For the text-containing cell, return its midpoint in (X, Y) coordinate format. 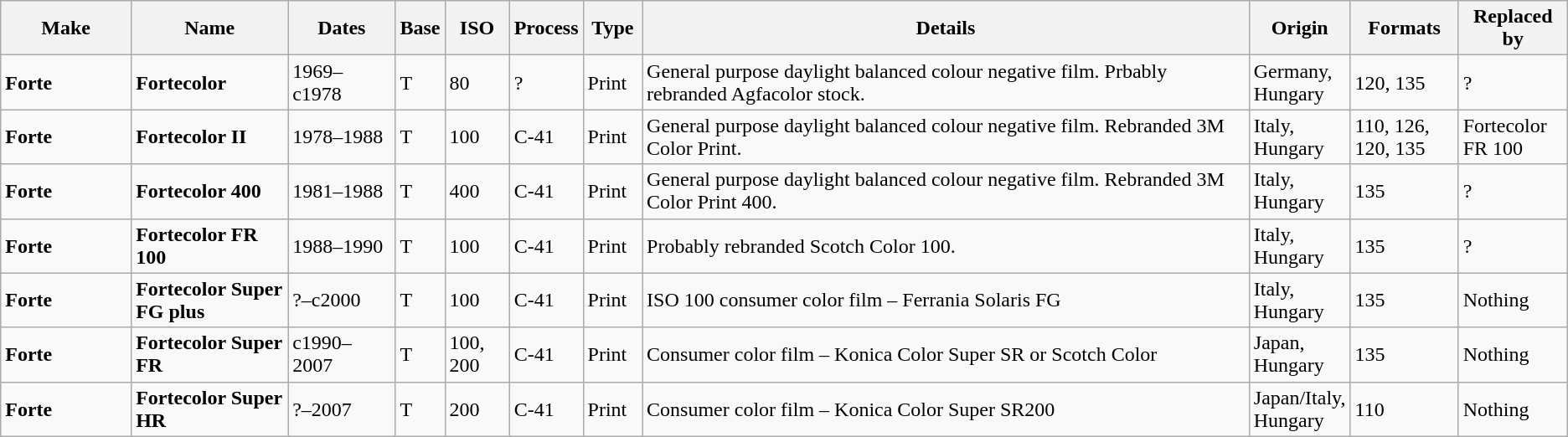
Formats (1404, 28)
1988–1990 (342, 246)
Replaced by (1513, 28)
Germany, Hungary (1300, 82)
Fortecolor (209, 82)
Fortecolor Super FR (209, 355)
Fortecolor 400 (209, 191)
Base (420, 28)
110, 126, 120, 135 (1404, 137)
Process (546, 28)
?–2007 (342, 409)
100, 200 (477, 355)
?–c2000 (342, 300)
Fortecolor Super FG plus (209, 300)
Consumer color film – Konica Color Super SR or Scotch Color (946, 355)
Japan, Hungary (1300, 355)
Make (66, 28)
1969–c1978 (342, 82)
Fortecolor Super HR (209, 409)
General purpose daylight balanced colour negative film. Rebranded 3M Color Print. (946, 137)
400 (477, 191)
1978–1988 (342, 137)
ISO 100 consumer color film – Ferrania Solaris FG (946, 300)
Type (612, 28)
ISO (477, 28)
c1990–2007 (342, 355)
1981–1988 (342, 191)
Origin (1300, 28)
General purpose daylight balanced colour negative film. Prbably rebranded Agfacolor stock. (946, 82)
80 (477, 82)
Consumer color film – Konica Color Super SR200 (946, 409)
Fortecolor II (209, 137)
General purpose daylight balanced colour negative film. Rebranded 3M Color Print 400. (946, 191)
110 (1404, 409)
200 (477, 409)
Dates (342, 28)
Details (946, 28)
Probably rebranded Scotch Color 100. (946, 246)
Japan/Italy, Hungary (1300, 409)
120, 135 (1404, 82)
Name (209, 28)
